Pinpoint the cell where the given text exists, returning its [X, Y] midpoint coordinate. 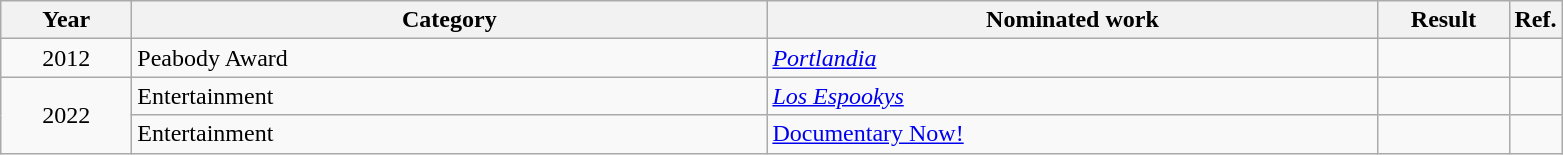
Category [450, 20]
2022 [66, 115]
Nominated work [1072, 20]
Documentary Now! [1072, 134]
Year [66, 20]
Ref. [1536, 20]
2012 [66, 58]
Peabody Award [450, 58]
Los Espookys [1072, 96]
Result [1444, 20]
Portlandia [1072, 58]
